Return the (X, Y) coordinate for the center point of the cell that contains the specified text.  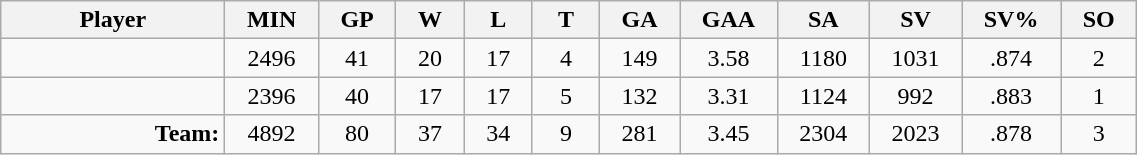
34 (498, 134)
992 (915, 96)
.874 (1012, 58)
1 (1099, 96)
2496 (272, 58)
1031 (915, 58)
132 (640, 96)
2 (1099, 58)
3.31 (729, 96)
1180 (823, 58)
Player (113, 20)
W (430, 20)
4892 (272, 134)
37 (430, 134)
149 (640, 58)
281 (640, 134)
1124 (823, 96)
MIN (272, 20)
Team: (113, 134)
GA (640, 20)
.878 (1012, 134)
2304 (823, 134)
GAA (729, 20)
SA (823, 20)
SO (1099, 20)
41 (357, 58)
GP (357, 20)
9 (566, 134)
3.45 (729, 134)
2023 (915, 134)
L (498, 20)
SV (915, 20)
3.58 (729, 58)
3 (1099, 134)
80 (357, 134)
SV% (1012, 20)
20 (430, 58)
T (566, 20)
5 (566, 96)
4 (566, 58)
40 (357, 96)
.883 (1012, 96)
2396 (272, 96)
